For the text-containing cell, return its midpoint in (X, Y) coordinate format. 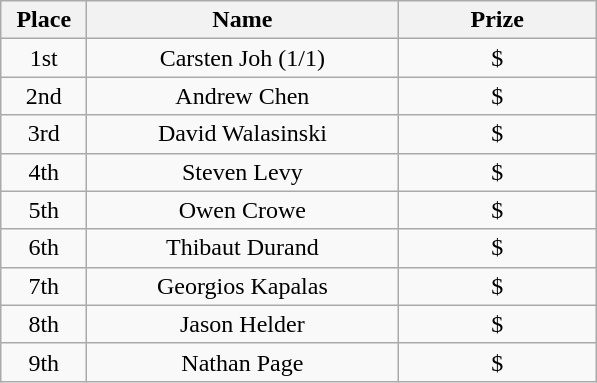
8th (44, 324)
9th (44, 362)
Name (242, 20)
Georgios Kapalas (242, 286)
David Walasinski (242, 134)
2nd (44, 96)
Carsten Joh (1/1) (242, 58)
Jason Helder (242, 324)
6th (44, 248)
Steven Levy (242, 172)
Nathan Page (242, 362)
Thibaut Durand (242, 248)
Owen Crowe (242, 210)
3rd (44, 134)
7th (44, 286)
Andrew Chen (242, 96)
Prize (498, 20)
1st (44, 58)
4th (44, 172)
5th (44, 210)
Place (44, 20)
